Output the [x, y] coordinate of the center of the cell containing the given text.  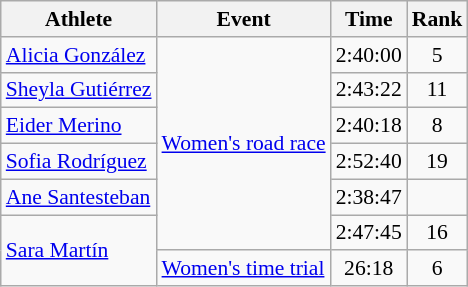
Women's road race [244, 144]
5 [438, 55]
Rank [438, 19]
Athlete [79, 19]
2:38:47 [369, 197]
Sofia Rodríguez [79, 162]
Event [244, 19]
2:43:22 [369, 90]
6 [438, 269]
11 [438, 90]
8 [438, 126]
2:47:45 [369, 233]
Time [369, 19]
Eider Merino [79, 126]
2:40:00 [369, 55]
Alicia González [79, 55]
Women's time trial [244, 269]
Ane Santesteban [79, 197]
19 [438, 162]
26:18 [369, 269]
2:40:18 [369, 126]
Sheyla Gutiérrez [79, 90]
2:52:40 [369, 162]
16 [438, 233]
Sara Martín [79, 250]
